From the cell containing the given text, extract its center point as (x, y) coordinate. 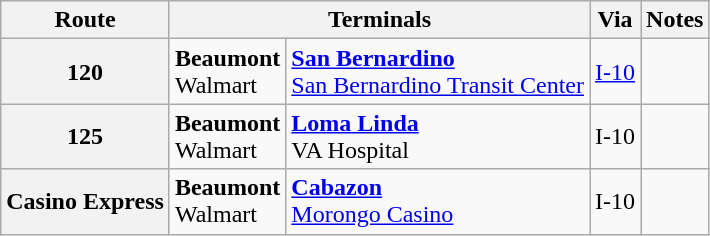
Notes (675, 20)
San BernardinoSan Bernardino Transit Center (438, 72)
Casino Express (86, 202)
Loma LindaVA Hospital (438, 136)
Route (86, 20)
CabazonMorongo Casino (438, 202)
Via (616, 20)
120 (86, 72)
125 (86, 136)
Terminals (379, 20)
